Find where the given text appears and provide that cell's center as [x, y] coordinate. 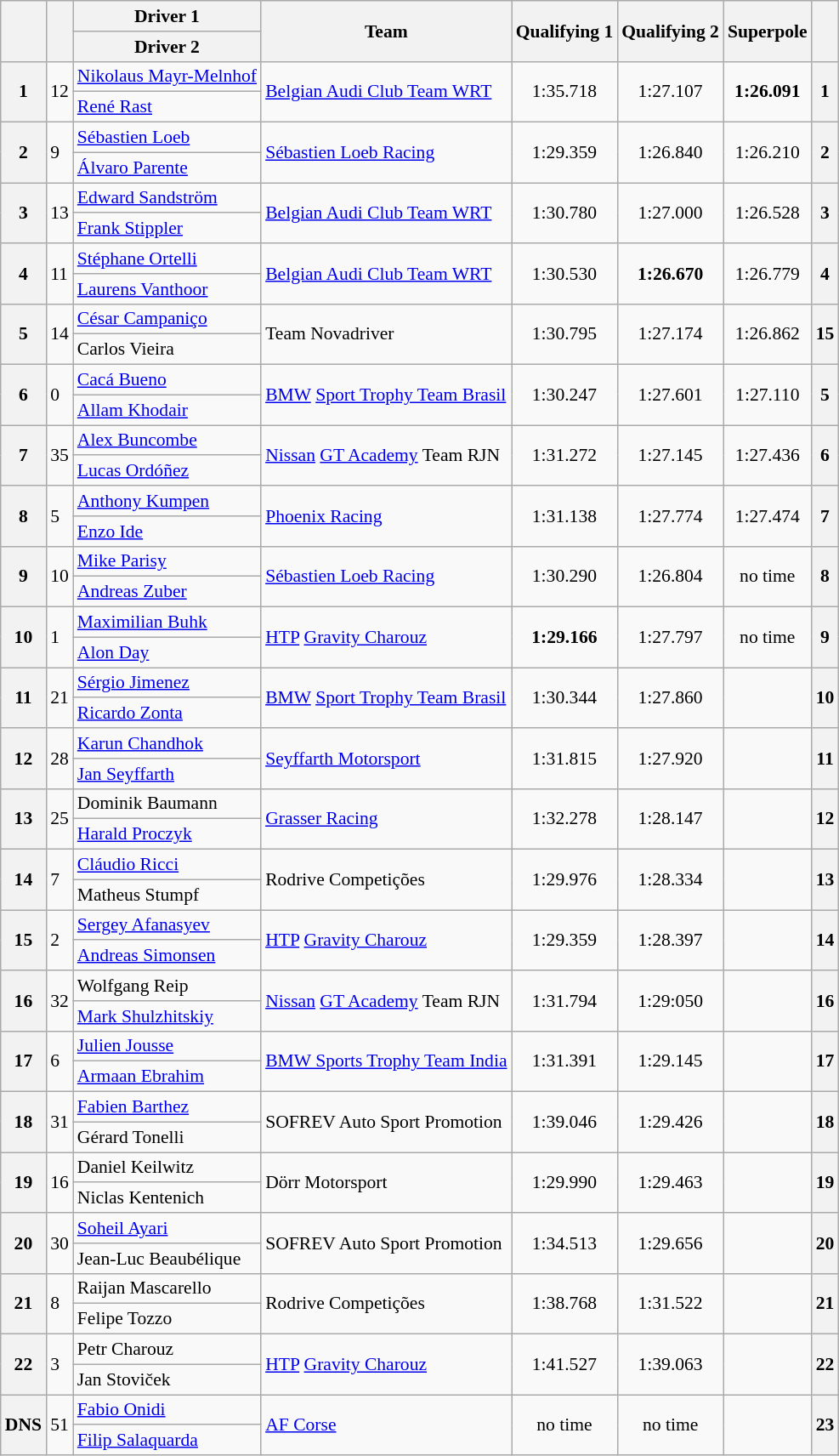
1:28.334 [670, 879]
1:26.804 [670, 577]
1:26.091 [768, 92]
Sébastien Loeb [167, 138]
1:27.145 [670, 456]
César Campaniço [167, 319]
Sérgio Jimenez [167, 683]
1:27.000 [670, 213]
Allam Khodair [167, 410]
Lucas Ordóñez [167, 471]
1:27.601 [670, 395]
1:29.976 [564, 879]
Team Novadriver [386, 333]
1:29:050 [670, 1000]
Filip Salaquarda [167, 1441]
1:26.779 [768, 274]
1:30.290 [564, 577]
1:29.656 [670, 1243]
Dominik Baumann [167, 804]
Superpole [768, 31]
Raijan Mascarello [167, 1288]
Niclas Kentenich [167, 1198]
1:26.210 [768, 153]
Carlos Vieira [167, 350]
51 [60, 1425]
1:39.063 [670, 1364]
Julien Jousse [167, 1046]
1:28.147 [670, 818]
30 [60, 1243]
Frank Stippler [167, 229]
1:27.174 [670, 333]
Jan Stoviček [167, 1379]
1:26.862 [768, 333]
Qualifying 1 [564, 31]
31 [60, 1123]
Maximilian Buhk [167, 623]
Wolfgang Reip [167, 986]
Team [386, 31]
Alon Day [167, 652]
Gérard Tonelli [167, 1137]
1:31.522 [670, 1303]
1:31.272 [564, 456]
1:27.110 [768, 395]
Alex Buncombe [167, 441]
Phoenix Racing [386, 515]
Driver 1 [167, 16]
Mike Parisy [167, 561]
28 [60, 759]
Petr Charouz [167, 1350]
Nikolaus Mayr-Melnhof [167, 77]
1:26.670 [670, 274]
1:30.780 [564, 213]
Mark Shulzhitskiy [167, 1016]
BMW Sports Trophy Team India [386, 1061]
Daniel Keilwitz [167, 1168]
Harald Proczyk [167, 834]
Enzo Ide [167, 532]
Jean-Luc Beaubélique [167, 1259]
Seyffarth Motorsport [386, 759]
Álvaro Parente [167, 168]
1:39.046 [564, 1123]
Andreas Zuber [167, 592]
Ricardo Zonta [167, 714]
DNS [24, 1425]
Felipe Tozzo [167, 1319]
1:29.145 [670, 1061]
1:34.513 [564, 1243]
35 [60, 456]
René Rast [167, 107]
1:29.463 [670, 1182]
Qualifying 2 [670, 31]
Matheus Stumpf [167, 895]
Edward Sandström [167, 198]
1:27.860 [670, 697]
1:41.527 [564, 1364]
1:30.247 [564, 395]
Andreas Simonsen [167, 956]
Jan Seyffarth [167, 774]
1:30.530 [564, 274]
1:27.107 [670, 92]
Grasser Racing [386, 818]
Stéphane Ortelli [167, 259]
1:27.474 [768, 515]
Karun Chandhok [167, 743]
Cacá Bueno [167, 380]
Dörr Motorsport [386, 1182]
Armaan Ebrahim [167, 1077]
1:29.426 [670, 1123]
Cláudio Ricci [167, 865]
25 [60, 818]
1:29.166 [564, 638]
1:27.774 [670, 515]
1:31.138 [564, 515]
Sergey Afanasyev [167, 925]
1:27.436 [768, 456]
1:35.718 [564, 92]
1:26.840 [670, 153]
1:38.768 [564, 1303]
23 [825, 1425]
1:30.344 [564, 697]
1:26.528 [768, 213]
Anthony Kumpen [167, 501]
Fabien Barthez [167, 1107]
1:32.278 [564, 818]
Driver 2 [167, 47]
1:30.795 [564, 333]
1:28.397 [670, 941]
AF Corse [386, 1425]
1:29.990 [564, 1182]
0 [60, 395]
Laurens Vanthoor [167, 289]
Fabio Onidi [167, 1410]
1:31.815 [564, 759]
1:27.797 [670, 638]
32 [60, 1000]
1:31.391 [564, 1061]
1:27.920 [670, 759]
Soheil Ayari [167, 1228]
1:31.794 [564, 1000]
